Return [x, y] of the center of cell containing provided text 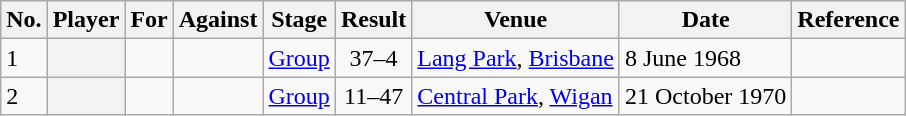
Venue [516, 20]
Central Park, Wigan [516, 96]
Stage [299, 20]
8 June 1968 [705, 58]
Against [218, 20]
Player [86, 20]
Lang Park, Brisbane [516, 58]
Result [373, 20]
For [149, 20]
21 October 1970 [705, 96]
No. [24, 20]
37–4 [373, 58]
2 [24, 96]
11–47 [373, 96]
Reference [848, 20]
1 [24, 58]
Date [705, 20]
